Pinpoint the cell where the given text exists, returning its [X, Y] midpoint coordinate. 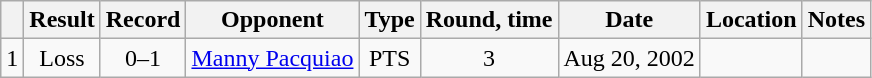
Opponent [272, 20]
Loss [62, 58]
Notes [836, 20]
Round, time [489, 20]
Date [629, 20]
Type [390, 20]
Aug 20, 2002 [629, 58]
0–1 [143, 58]
Location [751, 20]
1 [12, 58]
Result [62, 20]
Manny Pacquiao [272, 58]
Record [143, 20]
PTS [390, 58]
3 [489, 58]
